Search for the cell housing the specified text and yield its (x, y) center coordinate. 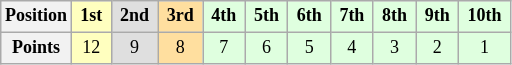
5 (310, 48)
4th (224, 16)
2nd (134, 16)
2 (438, 48)
3 (394, 48)
10th (485, 16)
9 (134, 48)
9th (438, 16)
1 (485, 48)
12 (91, 48)
Position (36, 16)
6th (310, 16)
Points (36, 48)
7th (352, 16)
5th (266, 16)
6 (266, 48)
4 (352, 48)
1st (91, 16)
8th (394, 16)
3rd (180, 16)
7 (224, 48)
8 (180, 48)
